From the cell containing the given text, extract its center point as (X, Y) coordinate. 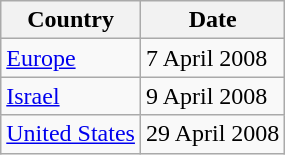
7 April 2008 (212, 58)
Country (71, 20)
Europe (71, 58)
Israel (71, 96)
Date (212, 20)
United States (71, 134)
9 April 2008 (212, 96)
29 April 2008 (212, 134)
